Locate the cell with the specified text and output its [X, Y] center coordinate. 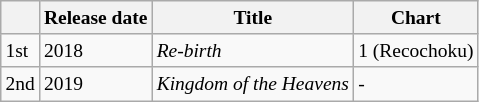
2nd [20, 84]
Chart [416, 18]
1st [20, 50]
1 (Recochoku) [416, 50]
2019 [96, 84]
- [416, 84]
Kingdom of the Heavens [253, 84]
2018 [96, 50]
Release date [96, 18]
Title [253, 18]
Re-birth [253, 50]
